Capture the cell that displays the provided text and extract its (x, y) central coordinate. 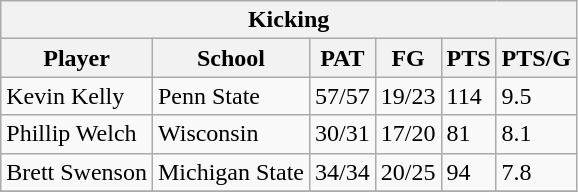
Wisconsin (230, 134)
PTS (468, 58)
Phillip Welch (77, 134)
School (230, 58)
30/31 (343, 134)
Michigan State (230, 172)
PAT (343, 58)
Penn State (230, 96)
Kevin Kelly (77, 96)
7.8 (536, 172)
114 (468, 96)
94 (468, 172)
9.5 (536, 96)
FG (408, 58)
20/25 (408, 172)
17/20 (408, 134)
8.1 (536, 134)
34/34 (343, 172)
19/23 (408, 96)
Brett Swenson (77, 172)
81 (468, 134)
Kicking (289, 20)
PTS/G (536, 58)
Player (77, 58)
57/57 (343, 96)
